For the text-containing cell, return its midpoint in [X, Y] coordinate format. 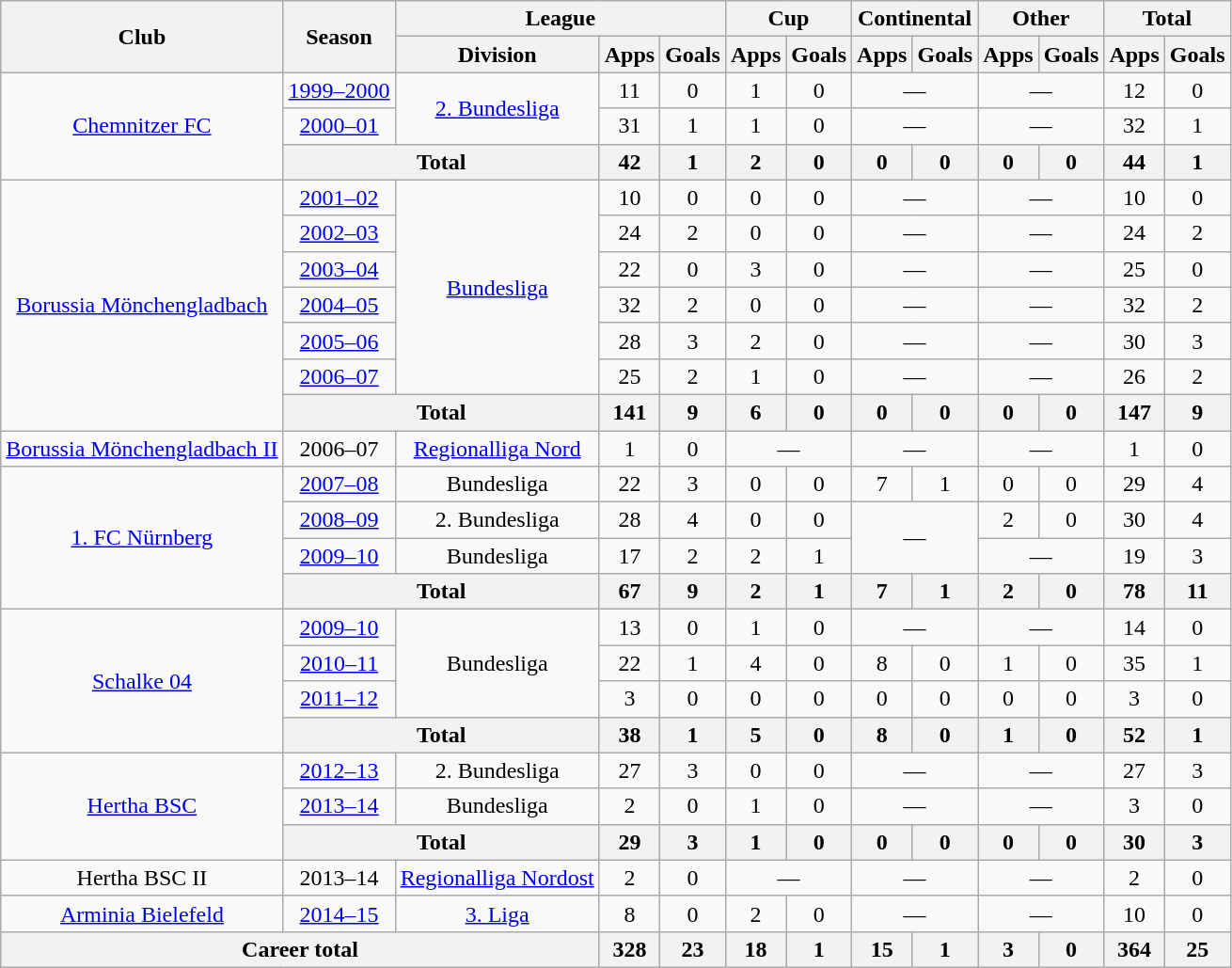
14 [1134, 627]
23 [693, 949]
78 [1134, 592]
Club [142, 37]
18 [755, 949]
Continental [915, 19]
Other [1041, 19]
Season [339, 37]
Regionalliga Nordost [497, 878]
1. FC Nürnberg [142, 538]
6 [755, 412]
3. Liga [497, 913]
2011–12 [339, 699]
17 [629, 556]
2000–01 [339, 126]
Borussia Mönchengladbach [142, 305]
12 [1134, 90]
Career total [300, 949]
26 [1134, 376]
52 [1134, 735]
67 [629, 592]
2010–11 [339, 663]
31 [629, 126]
35 [1134, 663]
44 [1134, 162]
2008–09 [339, 520]
42 [629, 162]
Division [497, 55]
2003–04 [339, 269]
2005–06 [339, 341]
Borussia Mönchengladbach II [142, 449]
364 [1134, 949]
Regionalliga Nord [497, 449]
147 [1134, 412]
2001–02 [339, 198]
Chemnitzer FC [142, 126]
1999–2000 [339, 90]
2007–08 [339, 484]
2012–13 [339, 770]
15 [882, 949]
Hertha BSC [142, 806]
38 [629, 735]
5 [755, 735]
Hertha BSC II [142, 878]
19 [1134, 556]
Arminia Bielefeld [142, 913]
141 [629, 412]
2004–05 [339, 305]
Schalke 04 [142, 681]
13 [629, 627]
Cup [788, 19]
2014–15 [339, 913]
League [561, 19]
328 [629, 949]
2002–03 [339, 233]
